Output the (X, Y) coordinate of the center of the cell containing the given text.  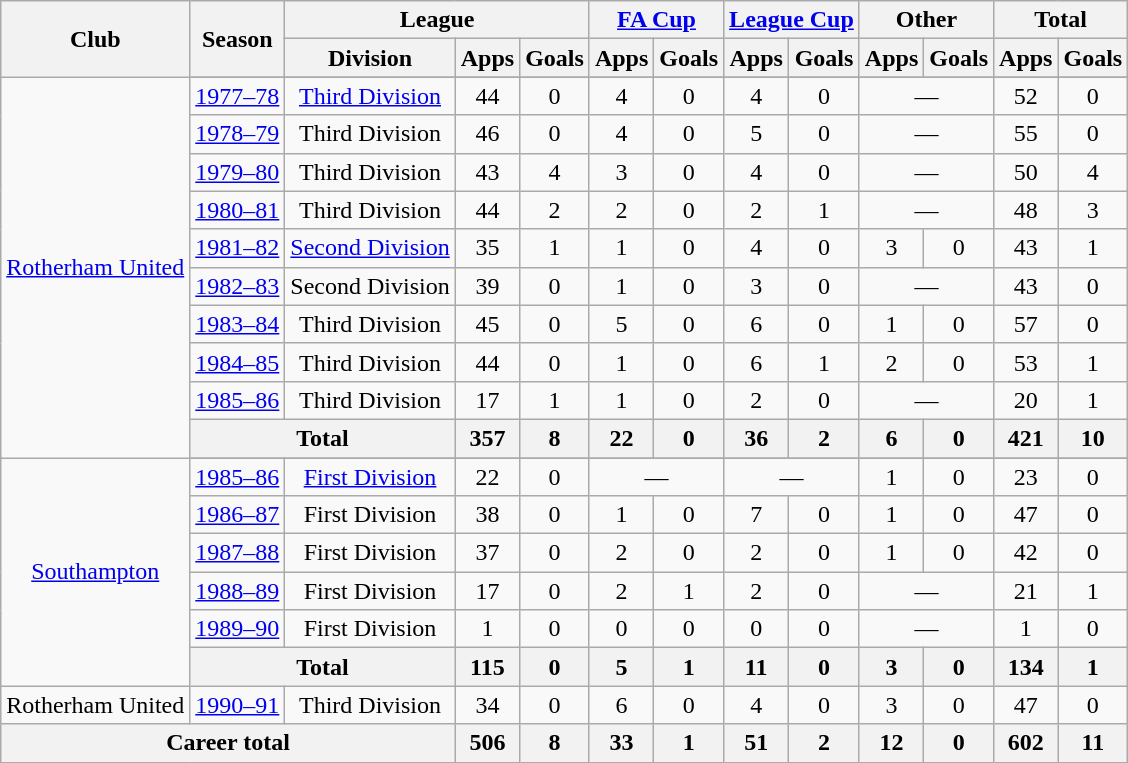
46 (487, 134)
1983–84 (238, 324)
42 (1026, 553)
1977–78 (238, 96)
602 (1026, 743)
45 (487, 324)
12 (891, 743)
39 (487, 286)
50 (1026, 172)
1984–85 (238, 362)
Club (96, 39)
Southampton (96, 572)
53 (1026, 362)
48 (1026, 210)
1978–79 (238, 134)
52 (1026, 96)
1979–80 (238, 172)
1988–89 (238, 591)
Division (370, 58)
35 (487, 248)
421 (1026, 438)
33 (621, 743)
36 (756, 438)
League Cup (792, 20)
134 (1026, 667)
1986–87 (238, 515)
Season (238, 39)
10 (1093, 438)
357 (487, 438)
55 (1026, 134)
Other (926, 20)
20 (1026, 400)
34 (487, 705)
21 (1026, 591)
37 (487, 553)
38 (487, 515)
1987–88 (238, 553)
League (438, 20)
7 (756, 515)
51 (756, 743)
Career total (228, 743)
57 (1026, 324)
1982–83 (238, 286)
23 (1026, 477)
FA Cup (656, 20)
1981–82 (238, 248)
506 (487, 743)
1980–81 (238, 210)
1990–91 (238, 705)
115 (487, 667)
1989–90 (238, 629)
